Identify which cell holds the provided text, then report its (x, y) central coordinate. 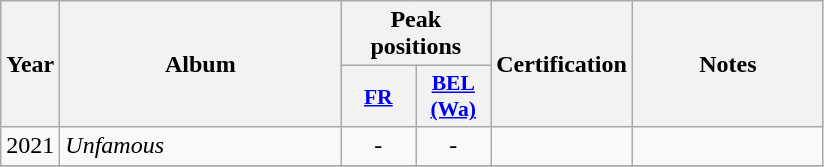
Year (30, 64)
2021 (30, 146)
BEL (Wa) (454, 96)
Peak positions (416, 34)
Album (200, 64)
FR (378, 96)
Certification (562, 64)
Notes (728, 64)
Unfamous (200, 146)
